Scan for the cell matching the given text and deliver its [X, Y] coordinate at center. 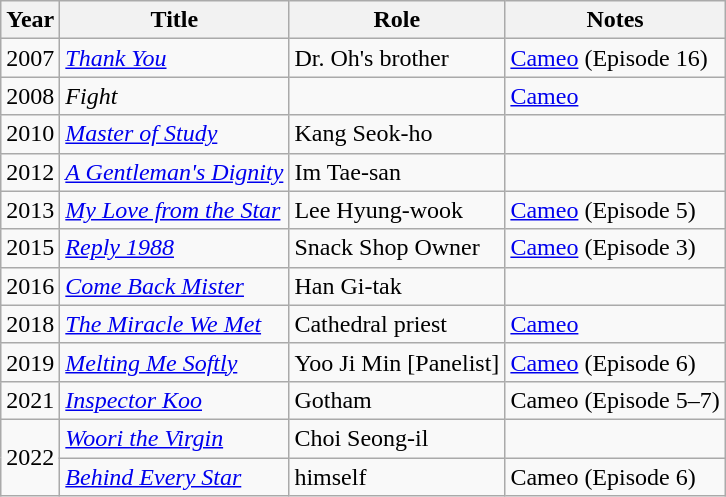
Woori the Virgin [174, 438]
Cameo (Episode 16) [615, 58]
Cameo (Episode 3) [615, 248]
Choi Seong-il [397, 438]
A Gentleman's Dignity [174, 172]
2018 [30, 324]
Im Tae-san [397, 172]
Reply 1988 [174, 248]
Han Gi-tak [397, 286]
Behind Every Star [174, 477]
Kang Seok-ho [397, 134]
Come Back Mister [174, 286]
Lee Hyung-wook [397, 210]
Title [174, 20]
Dr. Oh's brother [397, 58]
2007 [30, 58]
Gotham [397, 400]
2008 [30, 96]
Fight [174, 96]
My Love from the Star [174, 210]
Yoo Ji Min [Panelist] [397, 362]
Melting Me Softly [174, 362]
Role [397, 20]
Notes [615, 20]
2016 [30, 286]
2010 [30, 134]
2015 [30, 248]
Snack Shop Owner [397, 248]
2022 [30, 457]
2021 [30, 400]
Cathedral priest [397, 324]
Year [30, 20]
The Miracle We Met [174, 324]
himself [397, 477]
Cameo (Episode 5–7) [615, 400]
Inspector Koo [174, 400]
Master of Study [174, 134]
2013 [30, 210]
2012 [30, 172]
Thank You [174, 58]
Cameo (Episode 5) [615, 210]
2019 [30, 362]
